Pinpoint the cell where the given text exists, returning its (X, Y) midpoint coordinate. 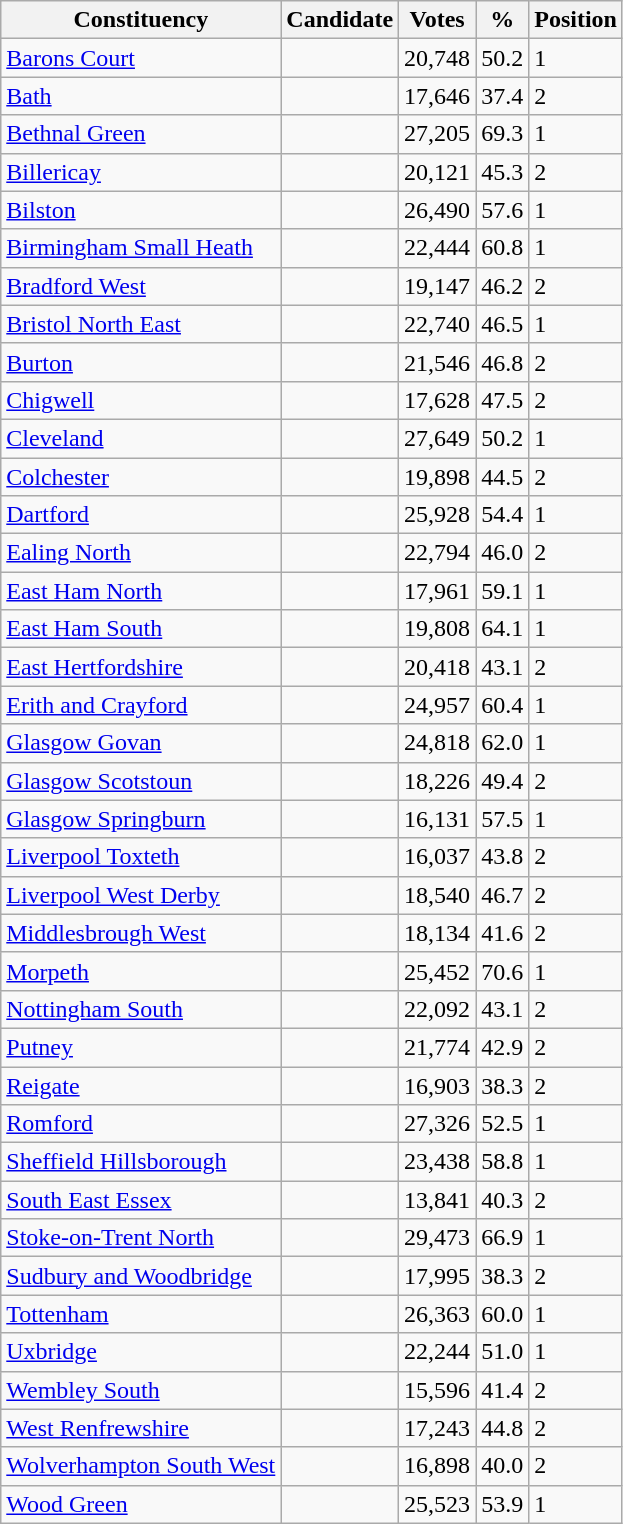
Stoke-on-Trent North (141, 1238)
62.0 (502, 743)
Bilston (141, 210)
17,961 (438, 591)
46.7 (502, 895)
Middlesbrough West (141, 933)
52.5 (502, 1124)
Putney (141, 1047)
Chigwell (141, 400)
Candidate (340, 20)
22,244 (438, 1352)
54.4 (502, 515)
20,121 (438, 172)
22,092 (438, 1009)
13,841 (438, 1200)
64.1 (502, 629)
17,646 (438, 96)
37.4 (502, 96)
20,418 (438, 667)
Tottenham (141, 1314)
17,628 (438, 400)
21,546 (438, 362)
Billericay (141, 172)
Burton (141, 362)
17,995 (438, 1276)
47.5 (502, 400)
16,898 (438, 1466)
29,473 (438, 1238)
46.8 (502, 362)
Morpeth (141, 971)
46.0 (502, 553)
Votes (438, 20)
16,037 (438, 857)
40.3 (502, 1200)
Nottingham South (141, 1009)
49.4 (502, 781)
Liverpool West Derby (141, 895)
East Ham South (141, 629)
Bethnal Green (141, 134)
Ealing North (141, 553)
22,740 (438, 324)
58.8 (502, 1162)
57.6 (502, 210)
70.6 (502, 971)
60.4 (502, 705)
20,748 (438, 58)
Cleveland (141, 438)
44.5 (502, 477)
West Renfrewshire (141, 1428)
25,452 (438, 971)
46.2 (502, 286)
60.8 (502, 248)
15,596 (438, 1390)
Glasgow Scotstoun (141, 781)
16,131 (438, 819)
Bristol North East (141, 324)
25,928 (438, 515)
24,818 (438, 743)
Sudbury and Woodbridge (141, 1276)
60.0 (502, 1314)
Wembley South (141, 1390)
East Hertfordshire (141, 667)
42.9 (502, 1047)
26,490 (438, 210)
41.6 (502, 933)
Glasgow Springburn (141, 819)
% (502, 20)
19,147 (438, 286)
Liverpool Toxteth (141, 857)
South East Essex (141, 1200)
57.5 (502, 819)
Constituency (141, 20)
66.9 (502, 1238)
22,444 (438, 248)
Colchester (141, 477)
Wood Green (141, 1504)
46.5 (502, 324)
Glasgow Govan (141, 743)
51.0 (502, 1352)
41.4 (502, 1390)
17,243 (438, 1428)
Uxbridge (141, 1352)
44.8 (502, 1428)
69.3 (502, 134)
19,808 (438, 629)
59.1 (502, 591)
Reigate (141, 1085)
Sheffield Hillsborough (141, 1162)
43.8 (502, 857)
22,794 (438, 553)
27,326 (438, 1124)
Romford (141, 1124)
Birmingham Small Heath (141, 248)
53.9 (502, 1504)
45.3 (502, 172)
21,774 (438, 1047)
24,957 (438, 705)
16,903 (438, 1085)
27,649 (438, 438)
19,898 (438, 477)
18,226 (438, 781)
27,205 (438, 134)
Position (576, 20)
25,523 (438, 1504)
18,134 (438, 933)
18,540 (438, 895)
Bradford West (141, 286)
40.0 (502, 1466)
Bath (141, 96)
East Ham North (141, 591)
Erith and Crayford (141, 705)
26,363 (438, 1314)
23,438 (438, 1162)
Barons Court (141, 58)
Wolverhampton South West (141, 1466)
Dartford (141, 515)
